Return the [x, y] coordinate for the center point of the cell that contains the specified text.  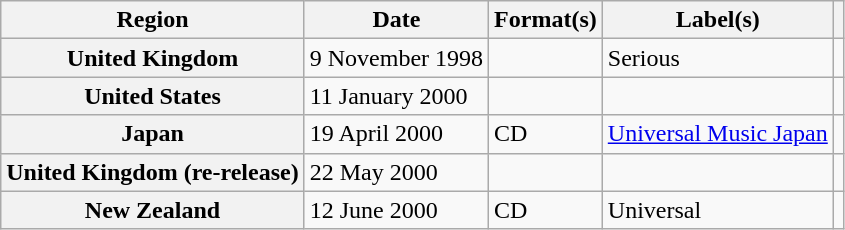
Format(s) [546, 20]
Label(s) [718, 20]
12 June 2000 [396, 210]
Universal [718, 210]
9 November 1998 [396, 58]
United States [152, 96]
11 January 2000 [396, 96]
Region [152, 20]
United Kingdom [152, 58]
22 May 2000 [396, 172]
New Zealand [152, 210]
Japan [152, 134]
Date [396, 20]
19 April 2000 [396, 134]
Serious [718, 58]
United Kingdom (re-release) [152, 172]
Universal Music Japan [718, 134]
